Return the (x, y) coordinate for the center point of the cell that contains the specified text.  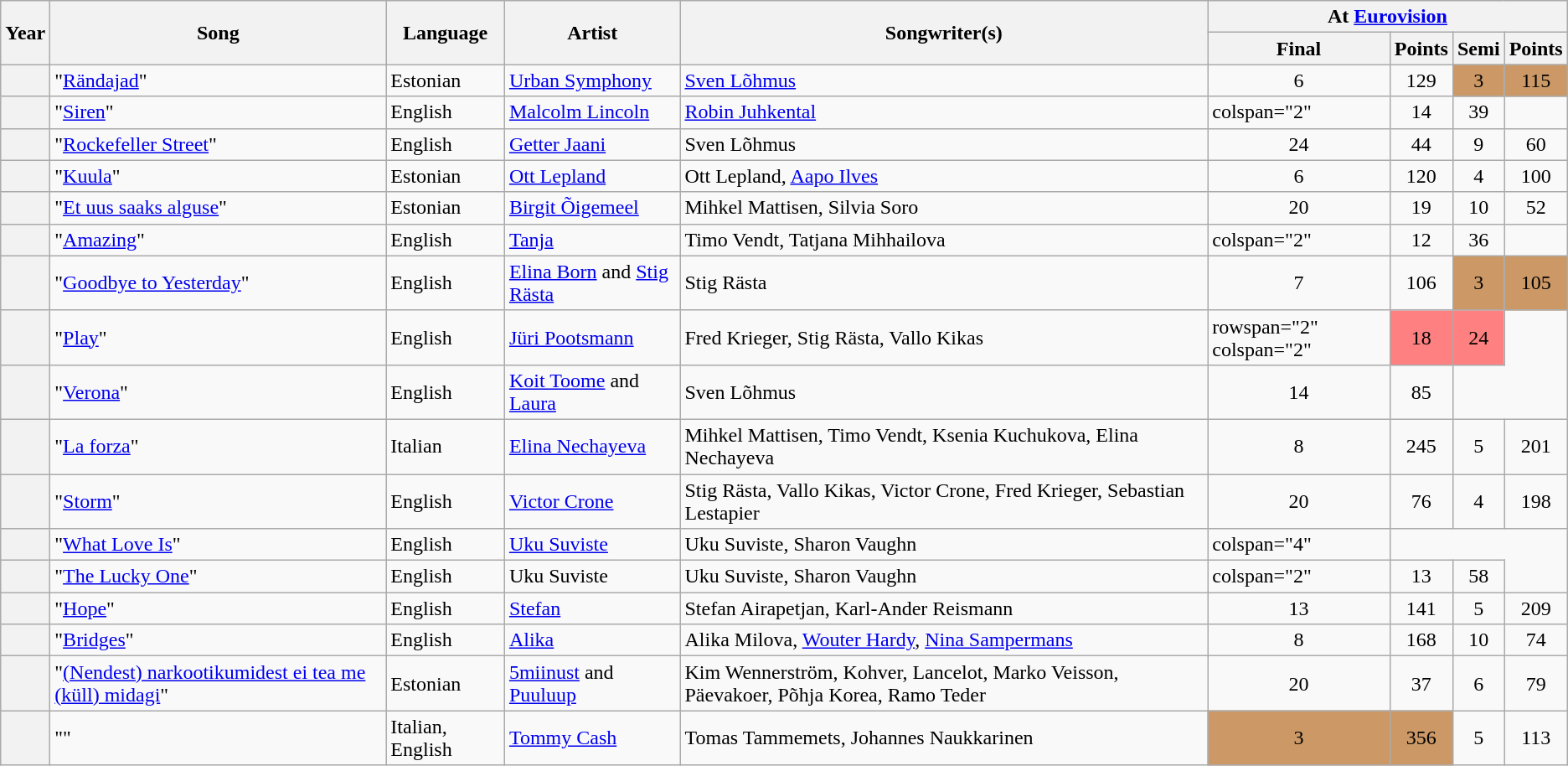
58 (1478, 577)
Alika (592, 640)
245 (1421, 446)
"Kuula" (218, 176)
106 (1421, 283)
Tommy Cash (592, 738)
Tanja (592, 240)
Koit Toome and Laura (592, 392)
74 (1536, 640)
"La forza" (218, 446)
5miinust and Puuluup (592, 684)
Malcolm Lincoln (592, 112)
Elina Born and Stig Rästa (592, 283)
"Et uus saaks alguse" (218, 208)
198 (1536, 501)
Artist (592, 33)
Ott Lepland (592, 176)
Year (25, 33)
"Rockefeller Street" (218, 144)
Stig Rästa, Vallo Kikas, Victor Crone, Fred Krieger, Sebastian Lestapier (944, 501)
Kim Wennerström, Kohver, Lancelot, Marko Veisson, Päevakoer, Põhja Korea, Ramo Teder (944, 684)
105 (1536, 283)
"Bridges" (218, 640)
Tomas Tammemets, Johannes Naukkarinen (944, 738)
12 (1421, 240)
"The Lucky One" (218, 577)
36 (1478, 240)
"What Love Is" (218, 545)
Songwriter(s) (944, 33)
Birgit Õigemeel (592, 208)
Language (446, 33)
209 (1536, 608)
Italian, English (446, 738)
44 (1421, 144)
141 (1421, 608)
Mihkel Mattisen, Silvia Soro (944, 208)
"" (218, 738)
Elina Nechayeva (592, 446)
113 (1536, 738)
60 (1536, 144)
Robin Juhkental (944, 112)
9 (1478, 144)
colspan="4" (1299, 545)
Mihkel Mattisen, Timo Vendt, Ksenia Kuchukova, Elina Nechayeva (944, 446)
Stefan (592, 608)
Stefan Airapetjan, Karl-Ander Reismann (944, 608)
Ott Lepland, Aapo Ilves (944, 176)
"Amazing" (218, 240)
129 (1421, 80)
168 (1421, 640)
100 (1536, 176)
Victor Crone (592, 501)
39 (1478, 112)
37 (1421, 684)
201 (1536, 446)
"Hope" (218, 608)
Alika Milova, Wouter Hardy, Nina Sampermans (944, 640)
Italian (446, 446)
7 (1299, 283)
Jüri Pootsmann (592, 337)
79 (1536, 684)
Fred Krieger, Stig Rästa, Vallo Kikas (944, 337)
120 (1421, 176)
18 (1421, 337)
"Storm" (218, 501)
Final (1299, 49)
Song (218, 33)
Semi (1478, 49)
Getter Jaani (592, 144)
"Siren" (218, 112)
"Verona" (218, 392)
"(Nendest) narkootikumidest ei tea me (küll) midagi" (218, 684)
At Eurovision (1388, 17)
"Rändajad" (218, 80)
356 (1421, 738)
Stig Rästa (944, 283)
Timo Vendt, Tatjana Mihhailova (944, 240)
52 (1536, 208)
85 (1421, 392)
rowspan="2" colspan="2" (1299, 337)
Urban Symphony (592, 80)
19 (1421, 208)
76 (1421, 501)
"Goodbye to Yesterday" (218, 283)
"Play" (218, 337)
115 (1536, 80)
